Output the (X, Y) coordinate of the center of the cell containing the given text.  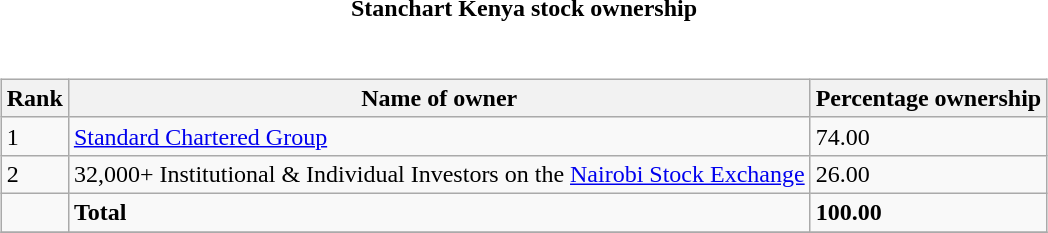
32,000+ Institutional & Individual Investors on the Nairobi Stock Exchange (439, 174)
100.00 (928, 212)
Rank (34, 98)
Percentage ownership (928, 98)
Total (439, 212)
Standard Chartered Group (439, 136)
26.00 (928, 174)
1 (34, 136)
2 (34, 174)
Name of owner (439, 98)
74.00 (928, 136)
